Extract the [x, y] coordinate from the center of the cell holding the provided text.  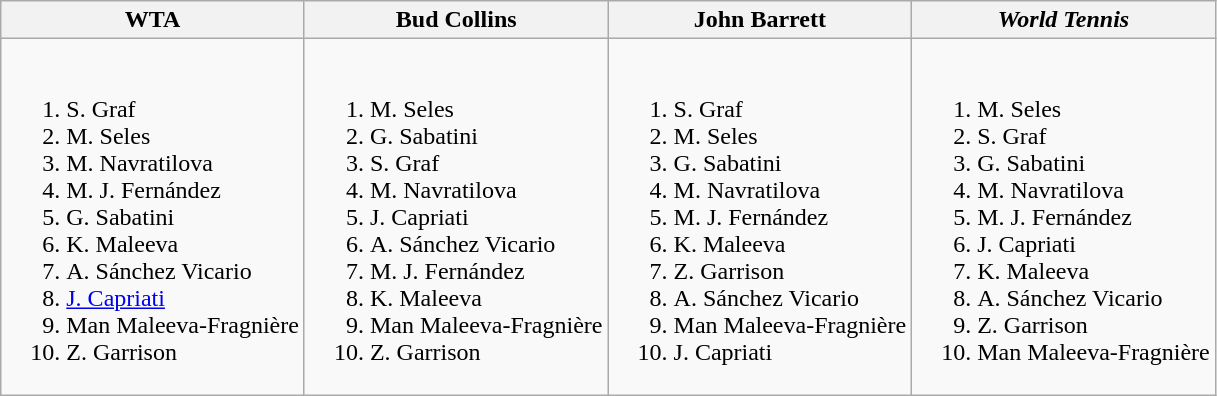
M. Seles S. Graf G. Sabatini M. Navratilova M. J. Fernández J. Capriati K. Maleeva A. Sánchez Vicario Z. Garrison Man Maleeva-Fragnière [1064, 217]
M. Seles G. Sabatini S. Graf M. Navratilova J. Capriati A. Sánchez Vicario M. J. Fernández K. Maleeva Man Maleeva-Fragnière Z. Garrison [456, 217]
World Tennis [1064, 20]
Bud Collins [456, 20]
S. Graf M. Seles G. Sabatini M. Navratilova M. J. Fernández K. Maleeva Z. Garrison A. Sánchez Vicario Man Maleeva-Fragnière J. Capriati [760, 217]
John Barrett [760, 20]
S. Graf M. Seles M. Navratilova M. J. Fernández G. Sabatini K. Maleeva A. Sánchez Vicario J. Capriati Man Maleeva-Fragnière Z. Garrison [153, 217]
WTA [153, 20]
